Find where the given text appears and provide that cell's center as [x, y] coordinate. 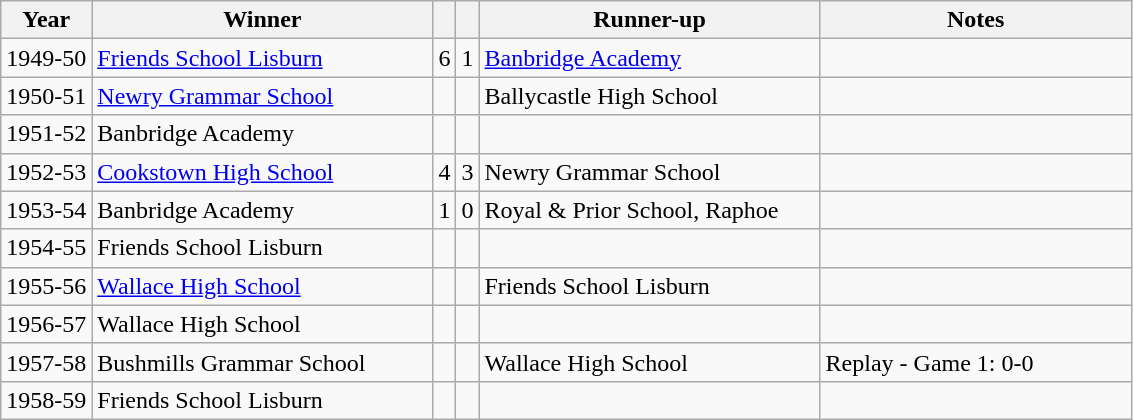
1950-51 [46, 96]
0 [468, 210]
1958-59 [46, 400]
1954-55 [46, 248]
Royal & Prior School, Raphoe [650, 210]
1956-57 [46, 324]
1955-56 [46, 286]
Bushmills Grammar School [262, 362]
1957-58 [46, 362]
1949-50 [46, 58]
3 [468, 172]
Replay - Game 1: 0-0 [976, 362]
6 [444, 58]
Year [46, 20]
Winner [262, 20]
1952-53 [46, 172]
1951-52 [46, 134]
Cookstown High School [262, 172]
Runner-up [650, 20]
Notes [976, 20]
4 [444, 172]
1953-54 [46, 210]
Ballycastle High School [650, 96]
